Search for the cell housing the specified text and yield its (X, Y) center coordinate. 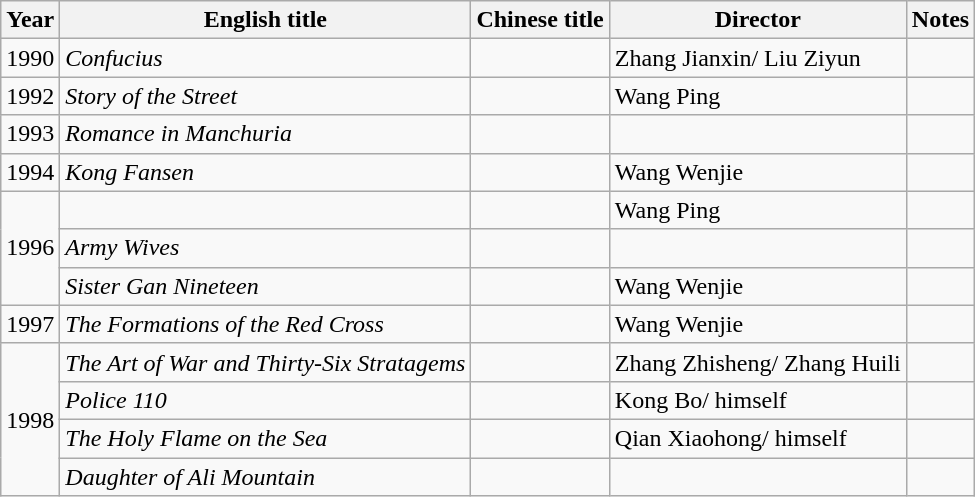
1998 (30, 419)
1996 (30, 248)
1994 (30, 172)
1997 (30, 324)
Romance in Manchuria (266, 134)
Sister Gan Nineteen (266, 286)
Year (30, 20)
Director (758, 20)
Story of the Street (266, 96)
Kong Bo/ himself (758, 400)
Kong Fansen (266, 172)
English title (266, 20)
1992 (30, 96)
Qian Xiaohong/ himself (758, 438)
The Holy Flame on the Sea (266, 438)
Police 110 (266, 400)
Chinese title (540, 20)
Zhang Jianxin/ Liu Ziyun (758, 58)
The Art of War and Thirty-Six Stratagems (266, 362)
Zhang Zhisheng/ Zhang Huili (758, 362)
Daughter of Ali Mountain (266, 477)
1993 (30, 134)
Army Wives (266, 248)
The Formations of the Red Cross (266, 324)
Confucius (266, 58)
1990 (30, 58)
Notes (940, 20)
